Return [x, y] of the center of cell containing provided text 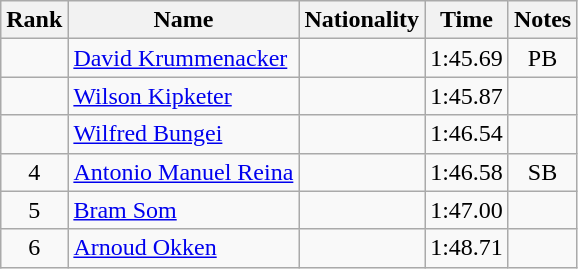
5 [34, 210]
Antonio Manuel Reina [184, 172]
Wilson Kipketer [184, 96]
SB [542, 172]
Time [467, 20]
Notes [542, 20]
Nationality [362, 20]
PB [542, 58]
1:46.54 [467, 134]
1:47.00 [467, 210]
1:48.71 [467, 248]
6 [34, 248]
David Krummenacker [184, 58]
Rank [34, 20]
1:45.69 [467, 58]
Wilfred Bungei [184, 134]
1:45.87 [467, 96]
Bram Som [184, 210]
4 [34, 172]
Name [184, 20]
Arnoud Okken [184, 248]
1:46.58 [467, 172]
